Search for the cell housing the specified text and yield its [x, y] center coordinate. 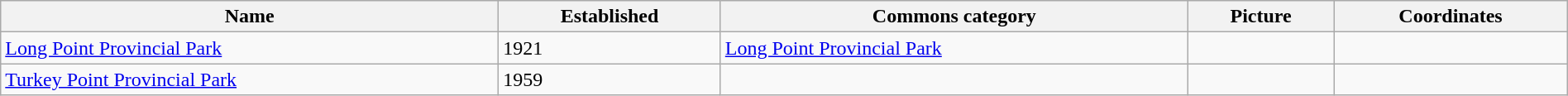
Established [610, 17]
Turkey Point Provincial Park [250, 79]
1959 [610, 79]
Coordinates [1451, 17]
Commons category [954, 17]
Name [250, 17]
Picture [1260, 17]
1921 [610, 48]
